Detect which cell encompasses the target text, then output its [x, y] center coordinate. 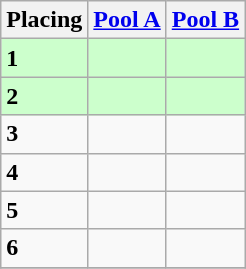
1 [44, 58]
2 [44, 96]
Pool B [205, 20]
Placing [44, 20]
Pool A [127, 20]
5 [44, 210]
4 [44, 172]
3 [44, 134]
6 [44, 248]
